Find where the given text appears and provide that cell's center as [x, y] coordinate. 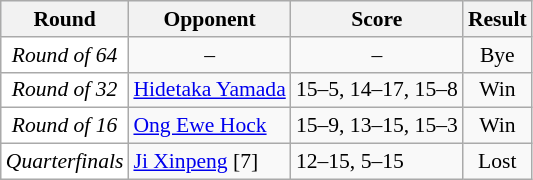
Round of 64 [65, 55]
Round of 32 [65, 90]
Ji Xinpeng [7] [209, 162]
Round [65, 19]
Bye [498, 55]
Opponent [209, 19]
Lost [498, 162]
15–5, 14–17, 15–8 [377, 90]
Quarterfinals [65, 162]
Round of 16 [65, 126]
12–15, 5–15 [377, 162]
Result [498, 19]
Ong Ewe Hock [209, 126]
15–9, 13–15, 15–3 [377, 126]
Hidetaka Yamada [209, 90]
Score [377, 19]
